Scan for the cell matching the given text and deliver its (X, Y) coordinate at center. 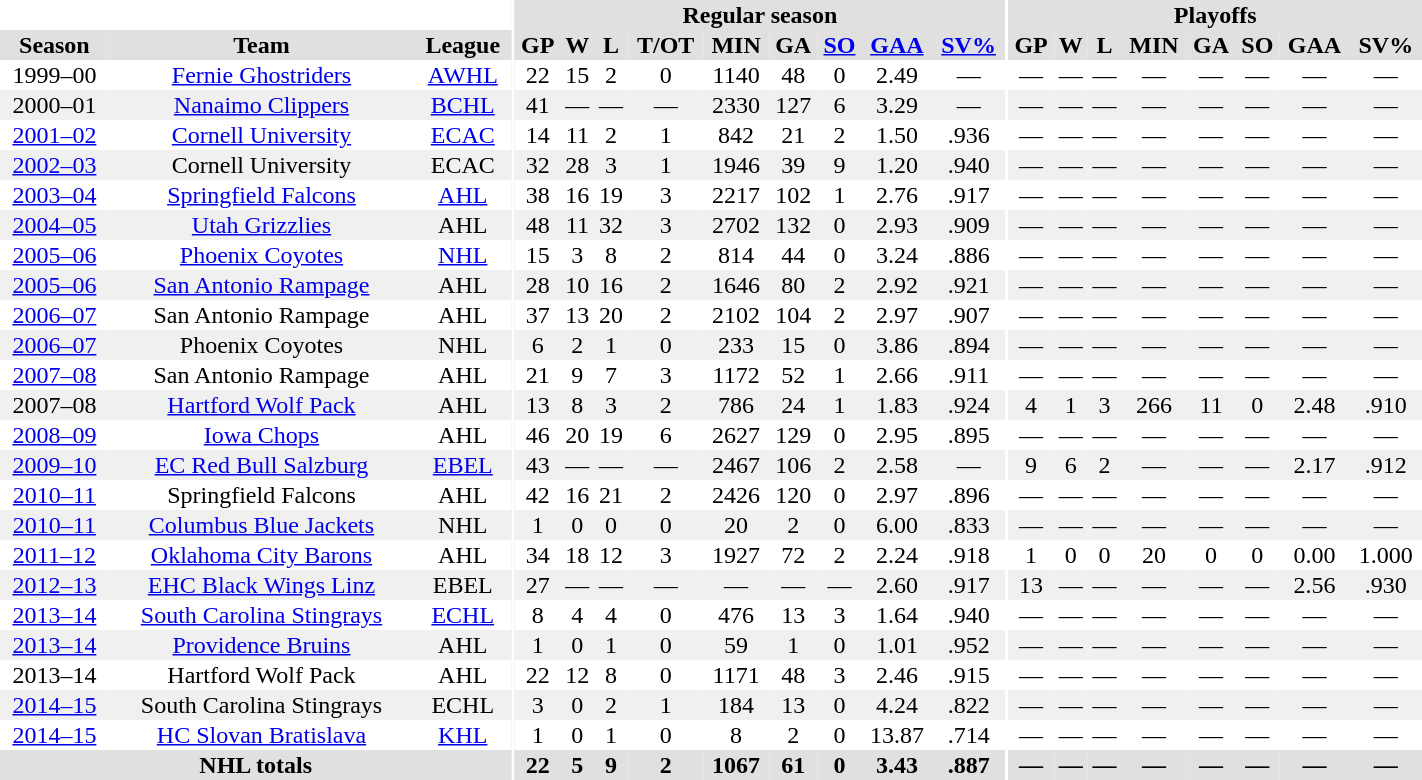
1646 (736, 285)
2217 (736, 195)
39 (794, 165)
NHL totals (256, 765)
Iowa Chops (262, 435)
2.58 (896, 465)
2003–04 (54, 195)
41 (538, 105)
233 (736, 345)
.952 (969, 645)
1927 (736, 555)
.822 (969, 705)
Fernie Ghostriders (262, 75)
1.000 (1386, 555)
43 (538, 465)
.909 (969, 225)
24 (794, 405)
2627 (736, 435)
18 (577, 555)
.915 (969, 675)
EHC Black Wings Linz (262, 585)
.912 (1386, 465)
61 (794, 765)
14 (538, 135)
.714 (969, 735)
2.93 (896, 225)
1.01 (896, 645)
2001–02 (54, 135)
38 (538, 195)
Providence Bruins (262, 645)
2.48 (1314, 405)
BCHL (462, 105)
2.17 (1314, 465)
120 (794, 495)
2011–12 (54, 555)
HC Slovan Bratislava (262, 735)
.887 (969, 765)
42 (538, 495)
1140 (736, 75)
2467 (736, 465)
Season (54, 45)
1.83 (896, 405)
.924 (969, 405)
184 (736, 705)
2009–10 (54, 465)
2.60 (896, 585)
1.50 (896, 135)
.911 (969, 375)
Columbus Blue Jackets (262, 525)
3.43 (896, 765)
2008–09 (54, 435)
Team (262, 45)
.895 (969, 435)
1.64 (896, 615)
2.24 (896, 555)
.921 (969, 285)
.833 (969, 525)
46 (538, 435)
2.92 (896, 285)
2.95 (896, 435)
34 (538, 555)
.918 (969, 555)
2426 (736, 495)
59 (736, 645)
52 (794, 375)
72 (794, 555)
102 (794, 195)
2.46 (896, 675)
.896 (969, 495)
3.86 (896, 345)
1171 (736, 675)
44 (794, 255)
1999–00 (54, 75)
2102 (736, 315)
129 (794, 435)
2012–13 (54, 585)
1172 (736, 375)
2000–01 (54, 105)
842 (736, 135)
80 (794, 285)
League (462, 45)
2330 (736, 105)
2004–05 (54, 225)
Oklahoma City Barons (262, 555)
1946 (736, 165)
7 (611, 375)
Playoffs (1215, 15)
T/OT (666, 45)
2.66 (896, 375)
814 (736, 255)
10 (577, 285)
EC Red Bull Salzburg (262, 465)
6.00 (896, 525)
0.00 (1314, 555)
.894 (969, 345)
KHL (462, 735)
3.24 (896, 255)
132 (794, 225)
.907 (969, 315)
786 (736, 405)
5 (577, 765)
266 (1154, 405)
27 (538, 585)
Nanaimo Clippers (262, 105)
.936 (969, 135)
2702 (736, 225)
1.20 (896, 165)
Utah Grizzlies (262, 225)
.930 (1386, 585)
104 (794, 315)
AWHL (462, 75)
Regular season (760, 15)
3.29 (896, 105)
.910 (1386, 405)
2.49 (896, 75)
2.76 (896, 195)
2.56 (1314, 585)
476 (736, 615)
.886 (969, 255)
37 (538, 315)
106 (794, 465)
2002–03 (54, 165)
13.87 (896, 735)
4.24 (896, 705)
1067 (736, 765)
127 (794, 105)
